Pinpoint the cell where the given text exists, returning its (x, y) midpoint coordinate. 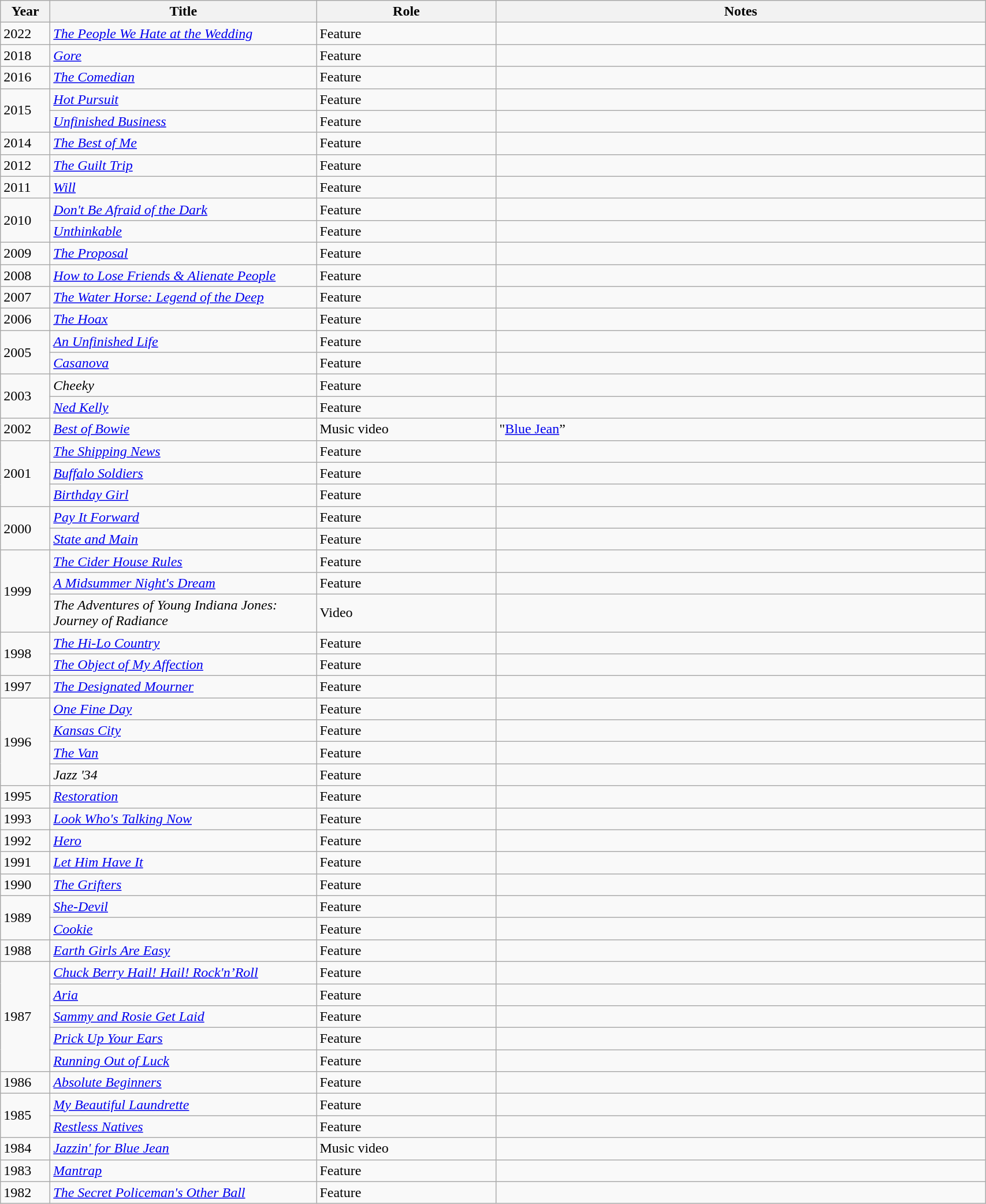
1989 (25, 917)
1993 (25, 819)
The Secret Policeman's Other Ball (184, 1192)
Year (25, 12)
2015 (25, 110)
Best of Bowie (184, 429)
Jazzin' for Blue Jean (184, 1149)
1985 (25, 1116)
1982 (25, 1192)
The Comedian (184, 77)
1999 (25, 590)
"Blue Jean” (741, 429)
The Adventures of Young Indiana Jones: Journey of Radiance (184, 612)
Chuck Berry Hail! Hail! Rock'n’Roll (184, 972)
1988 (25, 950)
The Designated Mourner (184, 687)
The Cider House Rules (184, 561)
2006 (25, 319)
The Shipping News (184, 451)
2011 (25, 187)
Ned Kelly (184, 407)
2022 (25, 34)
Birthday Girl (184, 495)
The People We Hate at the Wedding (184, 34)
The Hoax (184, 319)
2003 (25, 396)
She-Devil (184, 906)
2016 (25, 77)
Notes (741, 12)
The Guilt Trip (184, 165)
Prick Up Your Ears (184, 1039)
Cookie (184, 928)
Pay It Forward (184, 517)
Earth Girls Are Easy (184, 950)
1987 (25, 1016)
Gore (184, 55)
A Midsummer Night's Dream (184, 583)
2018 (25, 55)
The Proposal (184, 253)
The Van (184, 753)
Running Out of Luck (184, 1061)
Hot Pursuit (184, 99)
1990 (25, 885)
The Water Horse: Legend of the Deep (184, 298)
2010 (25, 220)
Casanova (184, 363)
1991 (25, 863)
Restoration (184, 797)
Cheeky (184, 385)
1983 (25, 1170)
The Grifters (184, 885)
1984 (25, 1149)
Kansas City (184, 731)
Jazz '34 (184, 775)
Title (184, 12)
Will (184, 187)
Hero (184, 841)
How to Lose Friends & Alienate People (184, 276)
Mantrap (184, 1170)
1995 (25, 797)
2001 (25, 473)
2007 (25, 298)
Unfinished Business (184, 121)
2000 (25, 528)
1997 (25, 687)
Aria (184, 994)
Buffalo Soldiers (184, 473)
2008 (25, 276)
One Fine Day (184, 709)
Restless Natives (184, 1127)
2012 (25, 165)
1986 (25, 1083)
1998 (25, 654)
An Unfinished Life (184, 341)
1992 (25, 841)
The Object of My Affection (184, 665)
1996 (25, 742)
The Hi-Lo Country (184, 643)
Let Him Have It (184, 863)
Absolute Beginners (184, 1083)
The Best of Me (184, 143)
Video (407, 612)
Look Who's Talking Now (184, 819)
State and Main (184, 539)
2009 (25, 253)
Role (407, 12)
Unthinkable (184, 231)
Sammy and Rosie Get Laid (184, 1017)
2002 (25, 429)
Don't Be Afraid of the Dark (184, 209)
2005 (25, 352)
2014 (25, 143)
My Beautiful Laundrette (184, 1105)
